Provide the (X, Y) coordinate of the cell's center where the given text is located.  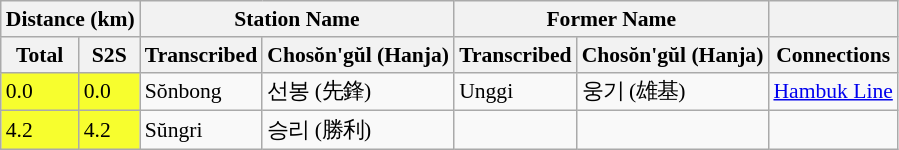
Sŏnbong (201, 92)
Distance (km) (70, 19)
Hambuk Line (832, 92)
선봉 (先鋒) (358, 92)
승리 (勝利) (358, 130)
Connections (832, 55)
Station Name (297, 19)
S2S (110, 55)
Unggi (515, 92)
Sŭngri (201, 130)
Former Name (611, 19)
웅기 (雄基) (673, 92)
Total (40, 55)
